Return (X, Y) of the center of cell containing provided text 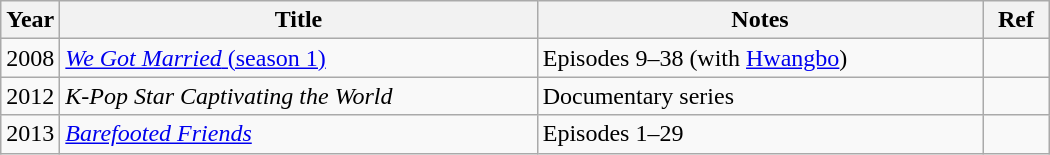
Barefooted Friends (298, 134)
Year (30, 20)
Episodes 1–29 (760, 134)
Episodes 9–38 (with Hwangbo) (760, 58)
2008 (30, 58)
K-Pop Star Captivating the World (298, 96)
Documentary series (760, 96)
2012 (30, 96)
Ref (1016, 20)
Notes (760, 20)
Title (298, 20)
We Got Married (season 1) (298, 58)
2013 (30, 134)
